Output the (X, Y) coordinate of the center of the cell containing the given text.  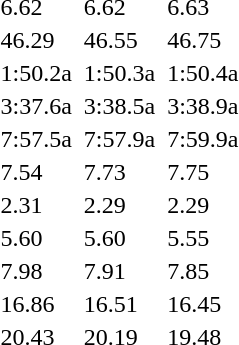
5.60 (119, 238)
2.29 (119, 205)
3:38.5a (119, 106)
16.51 (119, 304)
7:57.9a (119, 139)
7.73 (119, 172)
1:50.3a (119, 73)
46.55 (119, 40)
7.91 (119, 271)
